Output the (x, y) coordinate of the center of the cell containing the given text.  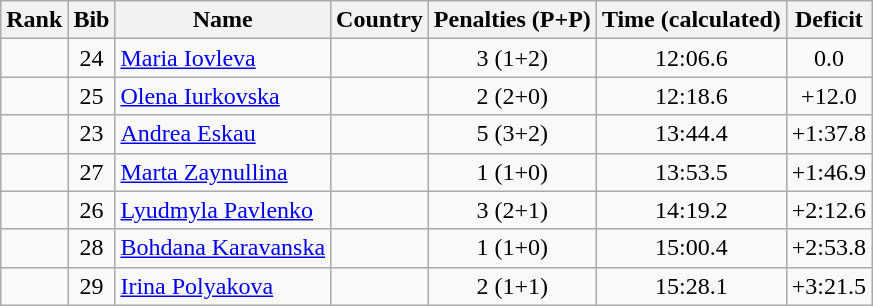
3 (2+1) (512, 210)
3 (1+2) (512, 58)
25 (92, 96)
Lyudmyla Pavlenko (223, 210)
+2:53.8 (828, 248)
15:00.4 (691, 248)
Penalties (P+P) (512, 20)
23 (92, 134)
Time (calculated) (691, 20)
Bohdana Karavanska (223, 248)
+1:37.8 (828, 134)
Bib (92, 20)
+2:12.6 (828, 210)
Rank (34, 20)
+3:21.5 (828, 286)
0.0 (828, 58)
12:18.6 (691, 96)
27 (92, 172)
Maria Iovleva (223, 58)
26 (92, 210)
14:19.2 (691, 210)
24 (92, 58)
13:44.4 (691, 134)
28 (92, 248)
2 (1+1) (512, 286)
5 (3+2) (512, 134)
Country (380, 20)
15:28.1 (691, 286)
13:53.5 (691, 172)
Marta Zaynullina (223, 172)
Andrea Eskau (223, 134)
29 (92, 286)
+12.0 (828, 96)
Irina Polyakova (223, 286)
Deficit (828, 20)
12:06.6 (691, 58)
Olena Iurkovska (223, 96)
2 (2+0) (512, 96)
+1:46.9 (828, 172)
Name (223, 20)
